For the text-containing cell, return its midpoint in (x, y) coordinate format. 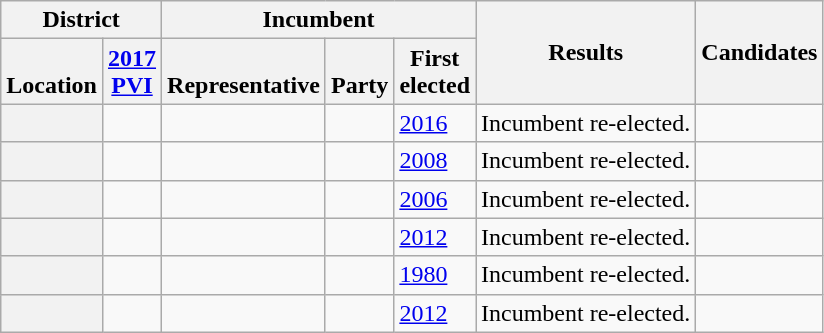
2008 (435, 161)
Party (359, 72)
District (82, 20)
Representative (244, 72)
2017PVI (132, 72)
2006 (435, 199)
Results (586, 52)
Firstelected (435, 72)
Candidates (760, 52)
Incumbent (319, 20)
1980 (435, 275)
Location (52, 72)
2016 (435, 123)
